Search for the cell housing the specified text and yield its [X, Y] center coordinate. 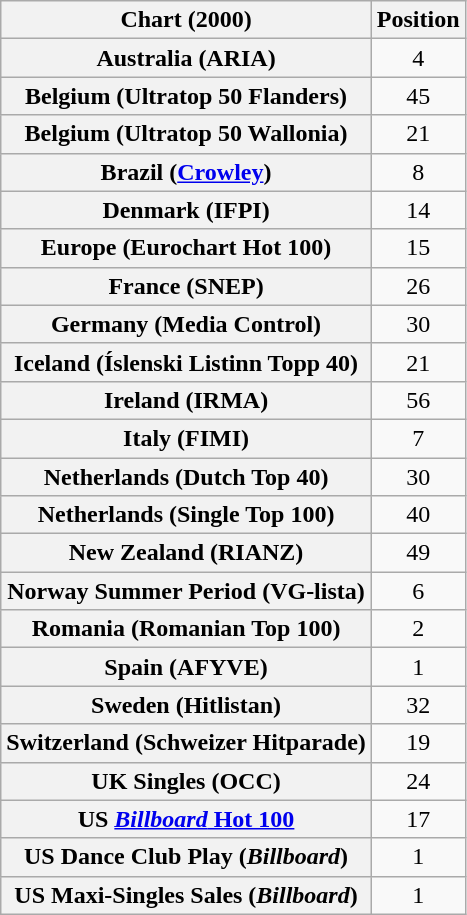
Belgium (Ultratop 50 Wallonia) [186, 134]
17 [418, 819]
UK Singles (OCC) [186, 781]
Spain (AFYVE) [186, 667]
40 [418, 515]
US Maxi-Singles Sales (Billboard) [186, 895]
14 [418, 210]
Australia (ARIA) [186, 58]
56 [418, 400]
Italy (FIMI) [186, 438]
24 [418, 781]
New Zealand (RIANZ) [186, 553]
Denmark (IFPI) [186, 210]
Chart (2000) [186, 20]
7 [418, 438]
Belgium (Ultratop 50 Flanders) [186, 96]
Romania (Romanian Top 100) [186, 629]
19 [418, 743]
15 [418, 248]
4 [418, 58]
France (SNEP) [186, 286]
2 [418, 629]
49 [418, 553]
Europe (Eurochart Hot 100) [186, 248]
26 [418, 286]
US Dance Club Play (Billboard) [186, 857]
Netherlands (Dutch Top 40) [186, 477]
Position [418, 20]
Brazil (Crowley) [186, 172]
8 [418, 172]
Ireland (IRMA) [186, 400]
Norway Summer Period (VG-lista) [186, 591]
Iceland (Íslenski Listinn Topp 40) [186, 362]
45 [418, 96]
Netherlands (Single Top 100) [186, 515]
32 [418, 705]
6 [418, 591]
Switzerland (Schweizer Hitparade) [186, 743]
US Billboard Hot 100 [186, 819]
Sweden (Hitlistan) [186, 705]
Germany (Media Control) [186, 324]
